Pinpoint the cell where the given text exists, returning its [x, y] midpoint coordinate. 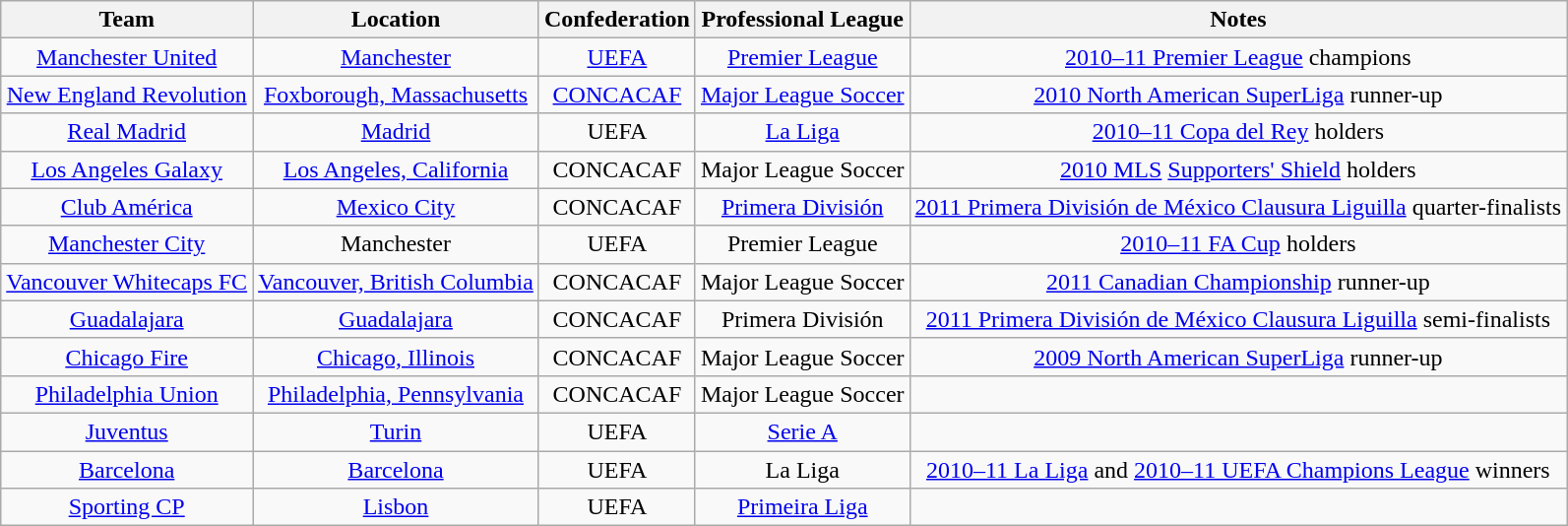
Chicago Fire [127, 357]
Notes [1238, 20]
Philadelphia, Pennsylvania [396, 394]
Manchester City [127, 244]
2010 North American SuperLiga runner-up [1238, 95]
2011 Canadian Championship runner-up [1238, 282]
Mexico City [396, 207]
2010–11 Copa del Rey holders [1238, 132]
Turin [396, 431]
Club América [127, 207]
Professional League [802, 20]
Primeira Liga [802, 507]
New England Revolution [127, 95]
Lisbon [396, 507]
Philadelphia Union [127, 394]
Confederation [616, 20]
2010–11 FA Cup holders [1238, 244]
Team [127, 20]
2009 North American SuperLiga runner-up [1238, 357]
Los Angeles Galaxy [127, 169]
Vancouver, British Columbia [396, 282]
2010 MLS Supporters' Shield holders [1238, 169]
Sporting CP [127, 507]
Foxborough, Massachusetts [396, 95]
Los Angeles, California [396, 169]
2010–11 Premier League champions [1238, 57]
Location [396, 20]
Manchester United [127, 57]
Chicago, Illinois [396, 357]
Vancouver Whitecaps FC [127, 282]
Serie A [802, 431]
Madrid [396, 132]
2011 Primera División de México Clausura Liguilla semi-finalists [1238, 319]
2011 Primera División de México Clausura Liguilla quarter-finalists [1238, 207]
Juventus [127, 431]
2010–11 La Liga and 2010–11 UEFA Champions League winners [1238, 470]
Real Madrid [127, 132]
